Identify which cell holds the provided text, then report its (X, Y) central coordinate. 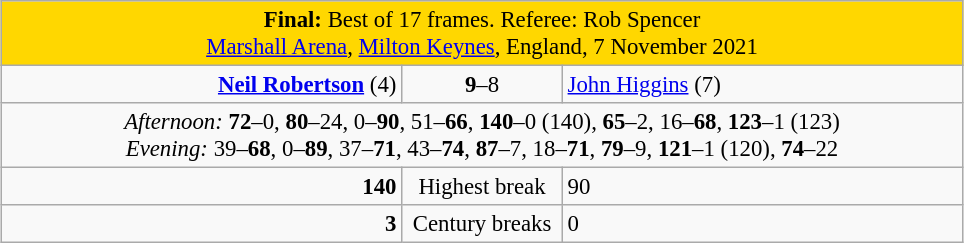
Neil Robertson (4) (202, 85)
90 (762, 187)
John Higgins (7) (762, 85)
0 (762, 224)
Afternoon: 72–0, 80–24, 0–90, 51–66, 140–0 (140), 65–2, 16–68, 123–1 (123)Evening: 39–68, 0–89, 37–71, 43–74, 87–7, 18–71, 79–9, 121–1 (120), 74–22 (482, 136)
Century breaks (482, 224)
Final: Best of 17 frames. Referee: Rob Spencer Marshall Arena, Milton Keynes, England, 7 November 2021 (482, 34)
3 (202, 224)
140 (202, 187)
Highest break (482, 187)
9–8 (482, 85)
